For the text-containing cell, return its midpoint in [X, Y] coordinate format. 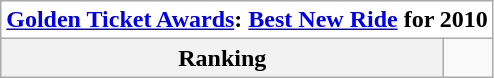
Golden Ticket Awards: Best New Ride for 2010 [248, 20]
Ranking [222, 58]
